Locate the cell with the specified text and output its (x, y) center coordinate. 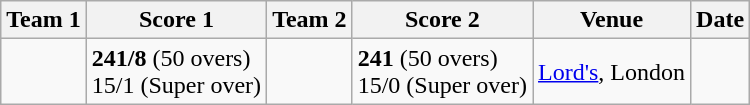
241 (50 overs) 15/0 (Super over) (442, 72)
Score 1 (176, 20)
Date (720, 20)
Score 2 (442, 20)
Lord's, London (611, 72)
Venue (611, 20)
Team 1 (44, 20)
241/8 (50 overs) 15/1 (Super over) (176, 72)
Team 2 (310, 20)
